Provide the (x, y) coordinate of the cell's center where the given text is located.  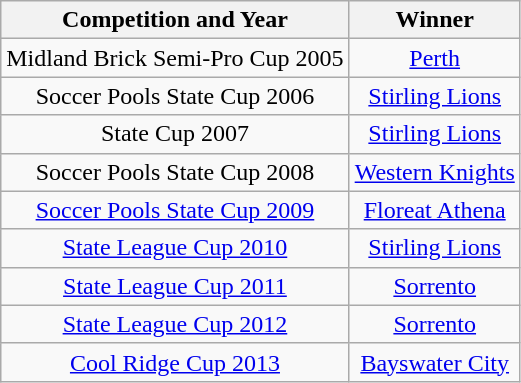
Midland Brick Semi-Pro Cup 2005 (175, 58)
Perth (434, 58)
Soccer Pools State Cup 2008 (175, 172)
Cool Ridge Cup 2013 (175, 362)
Competition and Year (175, 20)
State League Cup 2012 (175, 324)
Floreat Athena (434, 210)
State League Cup 2010 (175, 248)
Winner (434, 20)
Western Knights (434, 172)
State Cup 2007 (175, 134)
Soccer Pools State Cup 2006 (175, 96)
Soccer Pools State Cup 2009 (175, 210)
State League Cup 2011 (175, 286)
Bayswater City (434, 362)
